Detect which cell encompasses the target text, then output its [x, y] center coordinate. 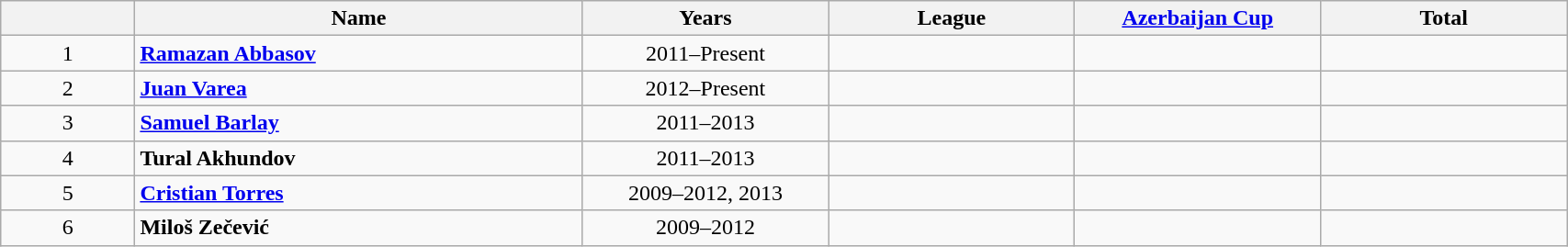
4 [68, 158]
Ramazan Abbasov [358, 53]
3 [68, 123]
2009–2012 [705, 228]
Samuel Barlay [358, 123]
Azerbaijan Cup [1198, 18]
Tural Akhundov [358, 158]
2011–Present [705, 53]
Miloš Zečević [358, 228]
2 [68, 88]
Years [705, 18]
Cristian Torres [358, 193]
League [952, 18]
6 [68, 228]
Total [1444, 18]
2012–Present [705, 88]
2009–2012, 2013 [705, 193]
5 [68, 193]
Juan Varea [358, 88]
1 [68, 53]
Name [358, 18]
